For the text-containing cell, return its midpoint in (x, y) coordinate format. 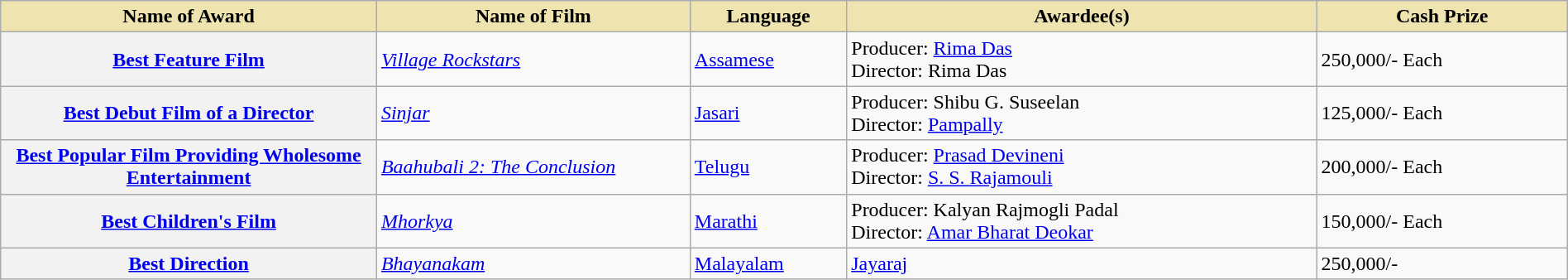
Assamese (767, 60)
Cash Prize (1442, 17)
Best Popular Film Providing Wholesome Entertainment (189, 167)
Best Feature Film (189, 60)
Best Direction (189, 263)
Mhorkya (533, 220)
200,000/- Each (1442, 167)
150,000/- Each (1442, 220)
Jayaraj (1082, 263)
Village Rockstars (533, 60)
Name of Film (533, 17)
Malayalam (767, 263)
Baahubali 2: The Conclusion (533, 167)
Name of Award (189, 17)
Language (767, 17)
Best Debut Film of a Director (189, 113)
Producer: Rima DasDirector: Rima Das (1082, 60)
Sinjar (533, 113)
250,000/- Each (1442, 60)
Awardee(s) (1082, 17)
Bhayanakam (533, 263)
Telugu (767, 167)
125,000/- Each (1442, 113)
250,000/- (1442, 263)
Producer: Shibu G. Suseelan Director: Pampally (1082, 113)
Marathi (767, 220)
Producer: Prasad Devineni Director: S. S. Rajamouli (1082, 167)
Jasari (767, 113)
Best Children's Film (189, 220)
Producer: Kalyan Rajmogli Padal Director: Amar Bharat Deokar (1082, 220)
